Scan for the cell matching the given text and deliver its (X, Y) coordinate at center. 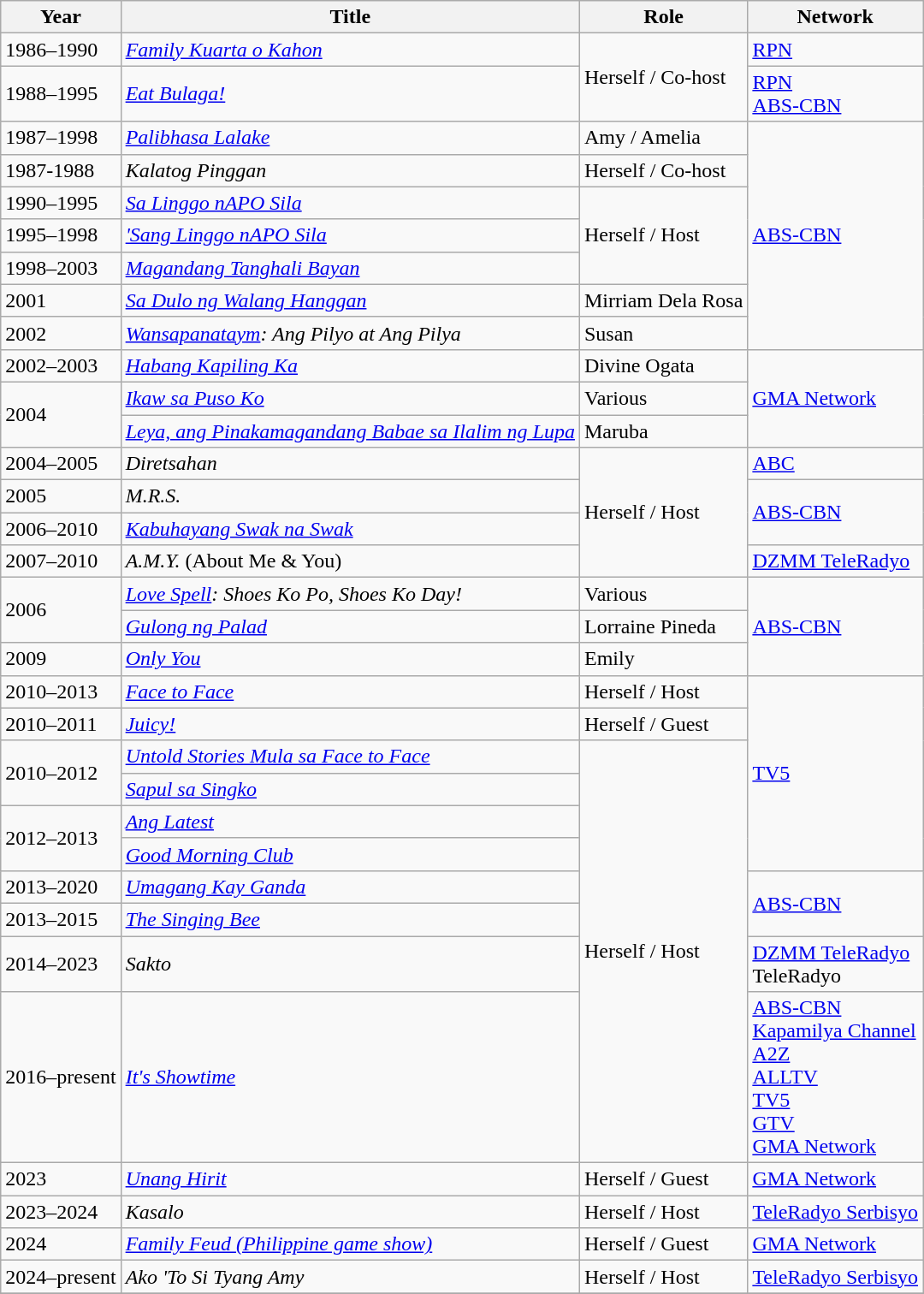
Good Morning Club (350, 854)
1995–1998 (61, 235)
2012–2013 (61, 838)
ABS-CBNKapamilya ChannelA2ZALLTVTV5GTVGMA Network (835, 1077)
Gulong ng Palad (350, 626)
Ang Latest (350, 822)
2002–2003 (61, 365)
1998–2003 (61, 268)
2004 (61, 414)
2023 (61, 1179)
2013–2015 (61, 919)
Magandang Tanghali Bayan (350, 268)
1990–1995 (61, 203)
Title (350, 17)
Wansapanataym: Ang Pilyo at Ang Pilya (350, 333)
2010–2012 (61, 773)
Untold Stories Mula sa Face to Face (350, 757)
2016–present (61, 1077)
2014–2023 (61, 964)
Maruba (663, 430)
2001 (61, 300)
The Singing Bee (350, 919)
Amy / Amelia (663, 138)
It's Showtime (350, 1077)
M.R.S. (350, 496)
2005 (61, 496)
1986–1990 (61, 50)
2006 (61, 610)
2010–2013 (61, 692)
Emily (663, 659)
2009 (61, 659)
2013–2020 (61, 887)
Love Spell: Shoes Ko Po, Shoes Ko Day! (350, 594)
1988–1995 (61, 94)
Network (835, 17)
ABC (835, 464)
2006–2010 (61, 529)
2024 (61, 1244)
Year (61, 17)
Habang Kapiling Ka (350, 365)
Role (663, 17)
Kasalo (350, 1212)
2023–2024 (61, 1212)
Sapul sa Singko (350, 789)
Diretsahan (350, 464)
1987–1998 (61, 138)
Family Kuarta o Kahon (350, 50)
Only You (350, 659)
2004–2005 (61, 464)
Unang Hirit (350, 1179)
Palibhasa Lalake (350, 138)
Umagang Kay Ganda (350, 887)
Ako 'To Si Tyang Amy (350, 1277)
2024–present (61, 1277)
Sakto (350, 964)
Kabuhayang Swak na Swak (350, 529)
Kalatog Pinggan (350, 170)
Susan (663, 333)
Juicy! (350, 724)
2010–2011 (61, 724)
2002 (61, 333)
Eat Bulaga! (350, 94)
Lorraine Pineda (663, 626)
1987-1988 (61, 170)
TV5 (835, 773)
Ikaw sa Puso Ko (350, 398)
DZMM TeleRadyo (835, 561)
DZMM TeleRadyoTeleRadyo (835, 964)
RPNABS-CBN (835, 94)
2007–2010 (61, 561)
Face to Face (350, 692)
'Sang Linggo nAPO Sila (350, 235)
Mirriam Dela Rosa (663, 300)
Sa Dulo ng Walang Hanggan (350, 300)
Family Feud (Philippine game show) (350, 1244)
Sa Linggo nAPO Sila (350, 203)
Leya, ang Pinakamagandang Babae sa Ilalim ng Lupa (350, 430)
A.M.Y. (About Me & You) (350, 561)
RPN (835, 50)
Divine Ogata (663, 365)
